Find where the given text appears and provide that cell's center as (X, Y) coordinate. 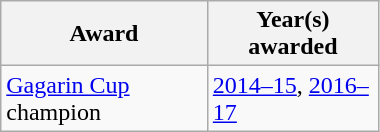
2014–15, 2016–17 (292, 98)
Gagarin Cup champion (104, 98)
Award (104, 34)
Year(s) awarded (292, 34)
